Scan for the cell matching the given text and deliver its (x, y) coordinate at center. 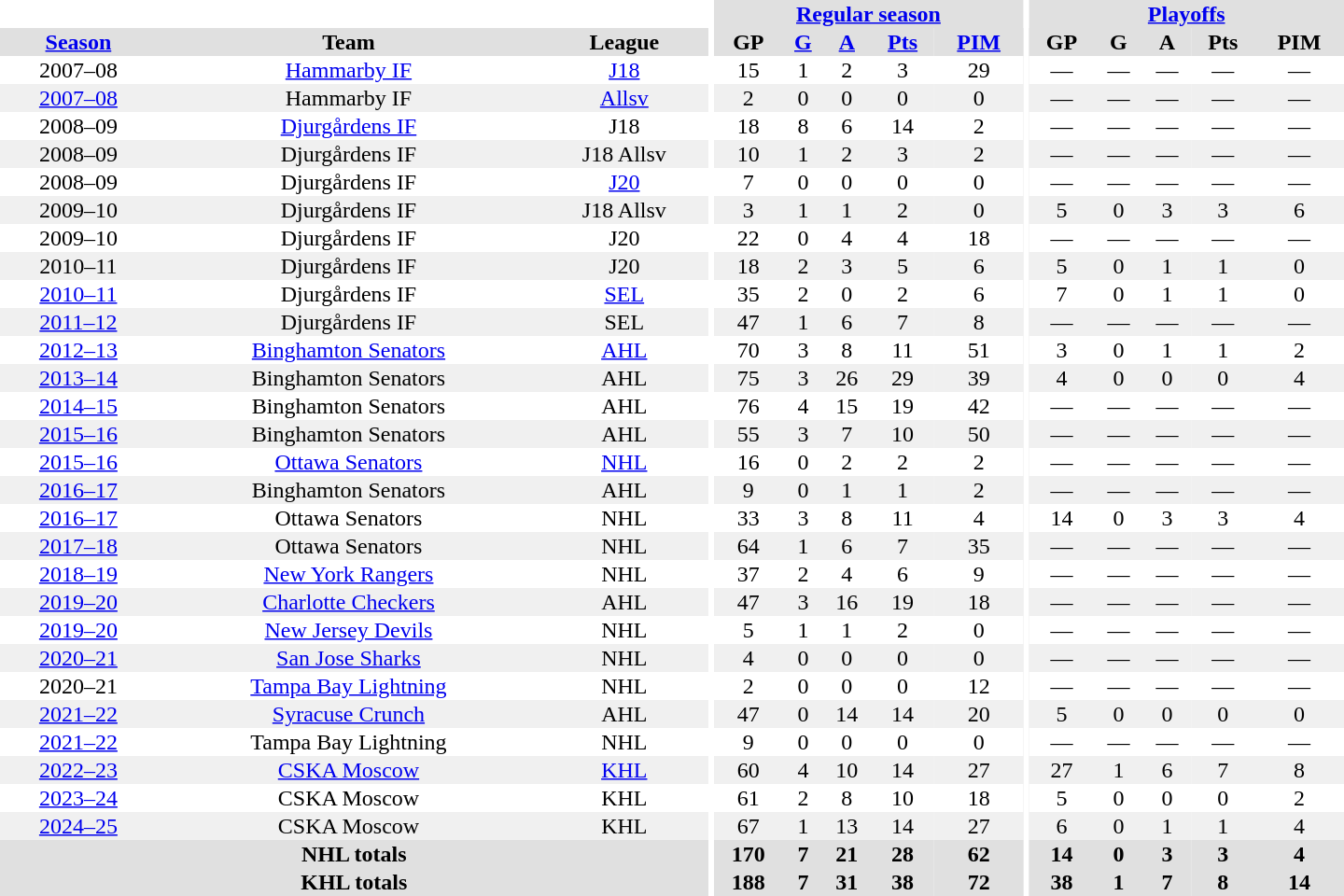
2024–25 (78, 826)
26 (847, 378)
22 (749, 238)
2018–19 (78, 574)
61 (749, 798)
39 (979, 378)
2012–13 (78, 350)
Syracuse Crunch (349, 714)
62 (979, 854)
2023–24 (78, 798)
Season (78, 42)
42 (979, 406)
2022–23 (78, 770)
72 (979, 882)
League (623, 42)
21 (847, 854)
Allsv (623, 98)
2011–12 (78, 322)
12 (979, 686)
2014–15 (78, 406)
New Jersey Devils (349, 630)
76 (749, 406)
Charlotte Checkers (349, 602)
20 (979, 714)
188 (749, 882)
31 (847, 882)
Regular season (868, 14)
51 (979, 350)
New York Rangers (349, 574)
170 (749, 854)
50 (979, 434)
Team (349, 42)
75 (749, 378)
NHL totals (355, 854)
37 (749, 574)
KHL totals (355, 882)
2017–18 (78, 546)
2013–14 (78, 378)
60 (749, 770)
13 (847, 826)
Playoffs (1186, 14)
33 (749, 518)
28 (902, 854)
San Jose Sharks (349, 658)
55 (749, 434)
67 (749, 826)
64 (749, 546)
70 (749, 350)
